Locate the cell with the specified text and output its [x, y] center coordinate. 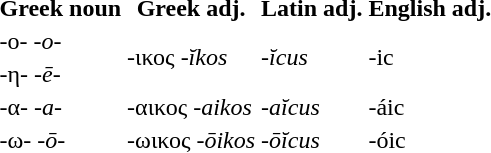
-αικος -aikos [192, 107]
-ικος -ĭkos [192, 58]
-aĭcus [312, 107]
-ĭcus [312, 58]
